Output the [X, Y] coordinate of the center of the cell containing the given text.  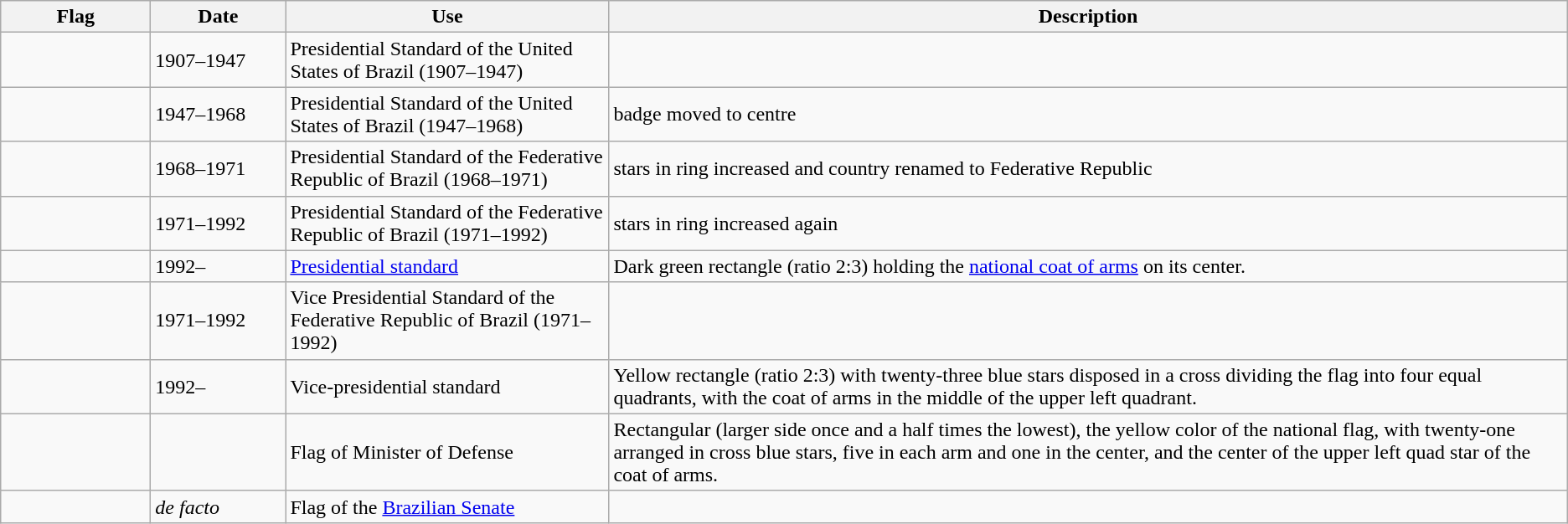
badge moved to centre [1088, 114]
Flag of Minister of Defense [447, 452]
de facto [218, 506]
1947–1968 [218, 114]
stars in ring increased again [1088, 223]
Presidential Standard of the Federative Republic of Brazil (1971–1992) [447, 223]
Presidential Standard of the United States of Brazil (1907–1947) [447, 60]
Date [218, 17]
stars in ring increased and country renamed to Federative Republic [1088, 169]
Flag of the Brazilian Senate [447, 506]
Presidential Standard of the United States of Brazil (1947–1968) [447, 114]
Vice Presidential Standard of the Federative Republic of Brazil (1971–1992) [447, 321]
Flag [75, 17]
Use [447, 17]
Description [1088, 17]
Dark green rectangle (ratio 2:3) holding the national coat of arms on its center. [1088, 266]
1907–1947 [218, 60]
Presidential standard [447, 266]
1968–1971 [218, 169]
Vice-presidential standard [447, 387]
Presidential Standard of the Federative Republic of Brazil (1968–1971) [447, 169]
